Provide the [x, y] coordinate of the cell's center where the given text is located.  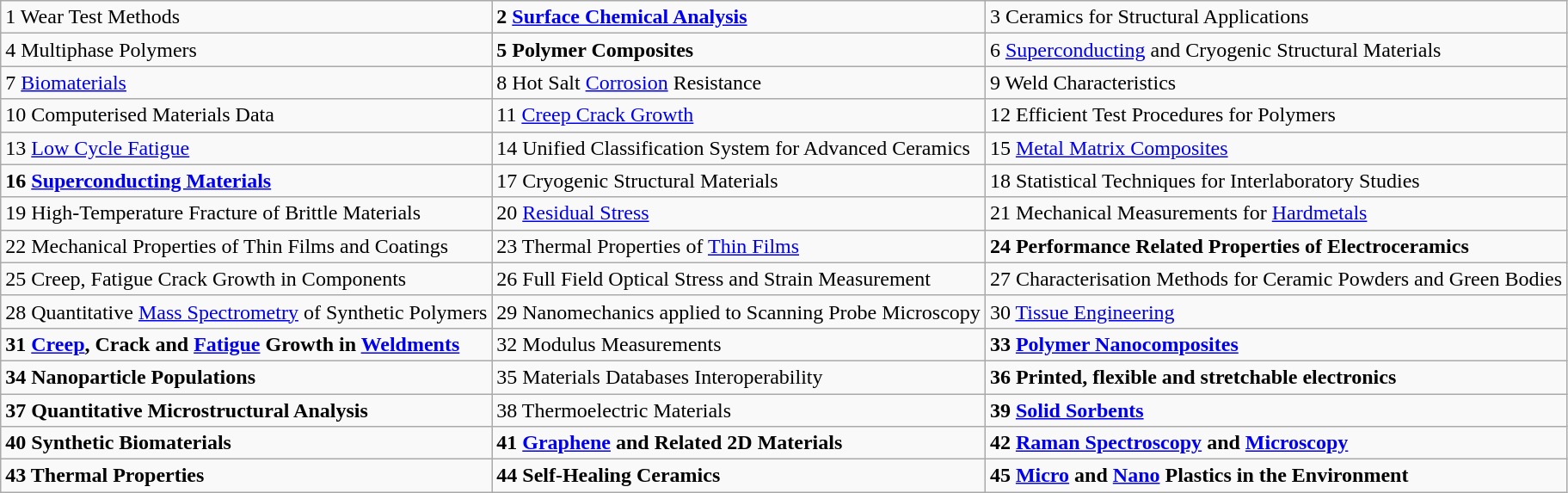
29 Nanomechanics applied to Scanning Probe Microscopy [739, 311]
30 Tissue Engineering [1276, 311]
40 Synthetic Biomaterials [246, 443]
39 Solid Sorbents [1276, 410]
34 Nanoparticle Populations [246, 377]
1 Wear Test Methods [246, 17]
25 Creep, Fatigue Crack Growth in Components [246, 279]
18 Statistical Techniques for Interlaboratory Studies [1276, 181]
19 High-Temperature Fracture of Brittle Materials [246, 213]
37 Quantitative Microstructural Analysis [246, 410]
6 Superconducting and Cryogenic Structural Materials [1276, 50]
9 Weld Characteristics [1276, 83]
8 Hot Salt Corrosion Resistance [739, 83]
31 Creep, Crack and Fatigue Growth in Weldments [246, 344]
12 Efficient Test Procedures for Polymers [1276, 115]
3 Ceramics for Structural Applications [1276, 17]
28 Quantitative Mass Spectrometry of Synthetic Polymers [246, 311]
36 Printed, flexible and stretchable electronics [1276, 377]
10 Computerised Materials Data [246, 115]
14 Unified Classification System for Advanced Ceramics [739, 148]
17 Cryogenic Structural Materials [739, 181]
22 Mechanical Properties of Thin Films and Coatings [246, 246]
26 Full Field Optical Stress and Strain Measurement [739, 279]
27 Characterisation Methods for Ceramic Powders and Green Bodies [1276, 279]
16 Superconducting Materials [246, 181]
38 Thermoelectric Materials [739, 410]
41 Graphene and Related 2D Materials [739, 443]
33 Polymer Nanocomposites [1276, 344]
2 Surface Chemical Analysis [739, 17]
11 Creep Crack Growth [739, 115]
15 Metal Matrix Composites [1276, 148]
20 Residual Stress [739, 213]
45 Micro and Nano Plastics in the Environment [1276, 476]
13 Low Cycle Fatigue [246, 148]
21 Mechanical Measurements for Hardmetals [1276, 213]
32 Modulus Measurements [739, 344]
35 Materials Databases Interoperability [739, 377]
7 Biomaterials [246, 83]
43 Thermal Properties [246, 476]
24 Performance Related Properties of Electroceramics [1276, 246]
23 Thermal Properties of Thin Films [739, 246]
5 Polymer Composites [739, 50]
4 Multiphase Polymers [246, 50]
42 Raman Spectroscopy and Microscopy [1276, 443]
44 Self-Healing Ceramics [739, 476]
